For the text-containing cell, return its midpoint in (X, Y) coordinate format. 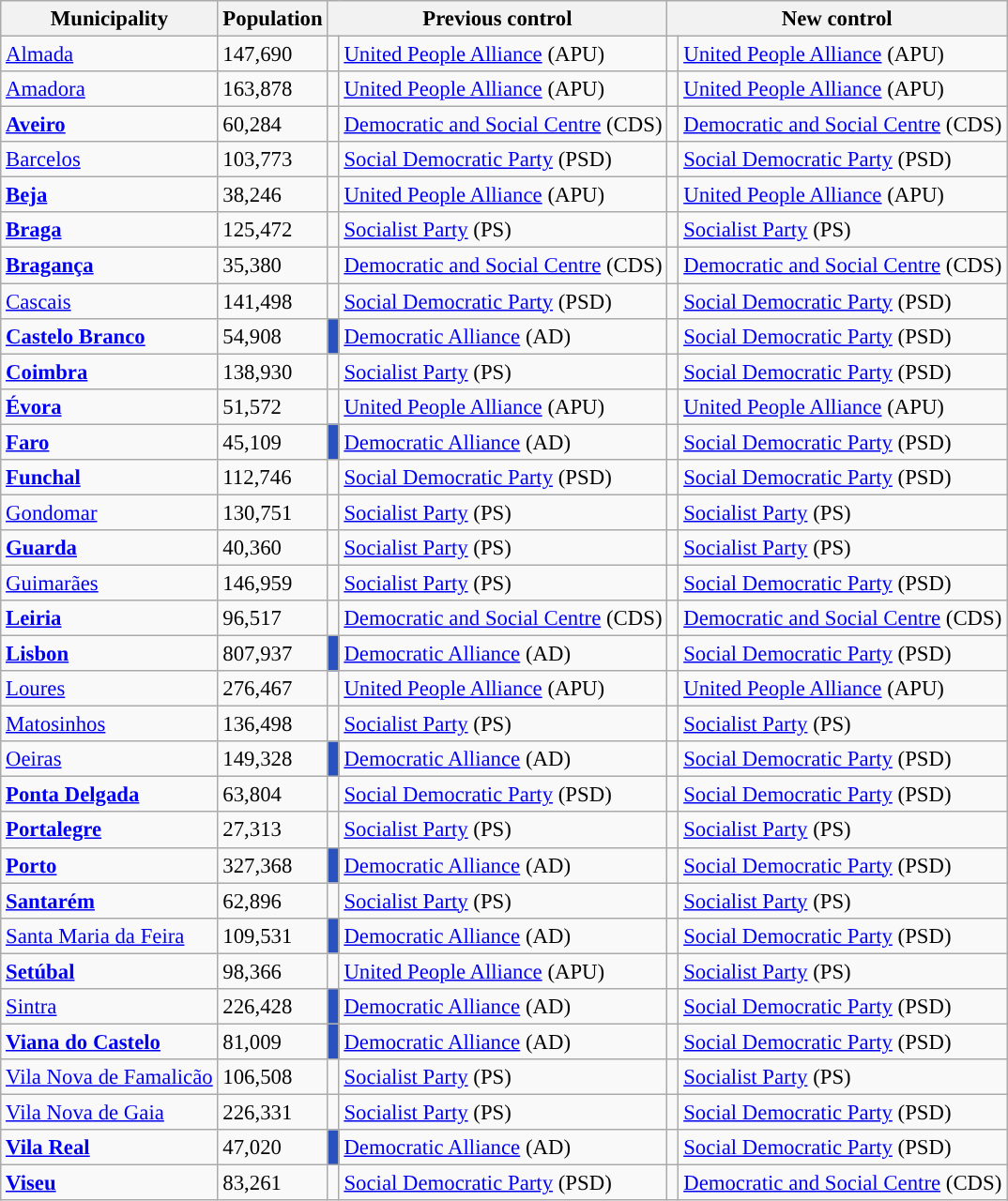
27,313 (272, 830)
112,746 (272, 478)
807,937 (272, 654)
51,572 (272, 406)
Almada (109, 54)
Coimbra (109, 372)
Barcelos (109, 160)
63,804 (272, 795)
54,908 (272, 336)
226,331 (272, 1112)
Funchal (109, 478)
Population (272, 19)
40,360 (272, 548)
Santarém (109, 901)
136,498 (272, 724)
Porto (109, 865)
Castelo Branco (109, 336)
Évora (109, 406)
Gondomar (109, 512)
Leiria (109, 618)
Sintra (109, 1007)
35,380 (272, 266)
Lisbon (109, 654)
226,428 (272, 1007)
45,109 (272, 442)
New control (837, 19)
146,959 (272, 583)
98,366 (272, 971)
Amadora (109, 89)
62,896 (272, 901)
47,020 (272, 1148)
Previous control (497, 19)
Vila Nova de Famalicão (109, 1077)
147,690 (272, 54)
109,531 (272, 935)
Bragança (109, 266)
Oeiras (109, 759)
103,773 (272, 160)
Viana do Castelo (109, 1041)
276,467 (272, 689)
138,930 (272, 372)
38,246 (272, 195)
141,498 (272, 301)
Loures (109, 689)
Vila Nova de Gaia (109, 1112)
Aveiro (109, 125)
Beja (109, 195)
Vila Real (109, 1148)
Santa Maria da Feira (109, 935)
83,261 (272, 1183)
163,878 (272, 89)
Setúbal (109, 971)
81,009 (272, 1041)
125,472 (272, 230)
Ponta Delgada (109, 795)
Matosinhos (109, 724)
Cascais (109, 301)
Portalegre (109, 830)
106,508 (272, 1077)
149,328 (272, 759)
60,284 (272, 125)
Faro (109, 442)
327,368 (272, 865)
130,751 (272, 512)
Viseu (109, 1183)
Municipality (109, 19)
Braga (109, 230)
Guimarães (109, 583)
Guarda (109, 548)
96,517 (272, 618)
